Pinpoint the cell where the given text exists, returning its (X, Y) midpoint coordinate. 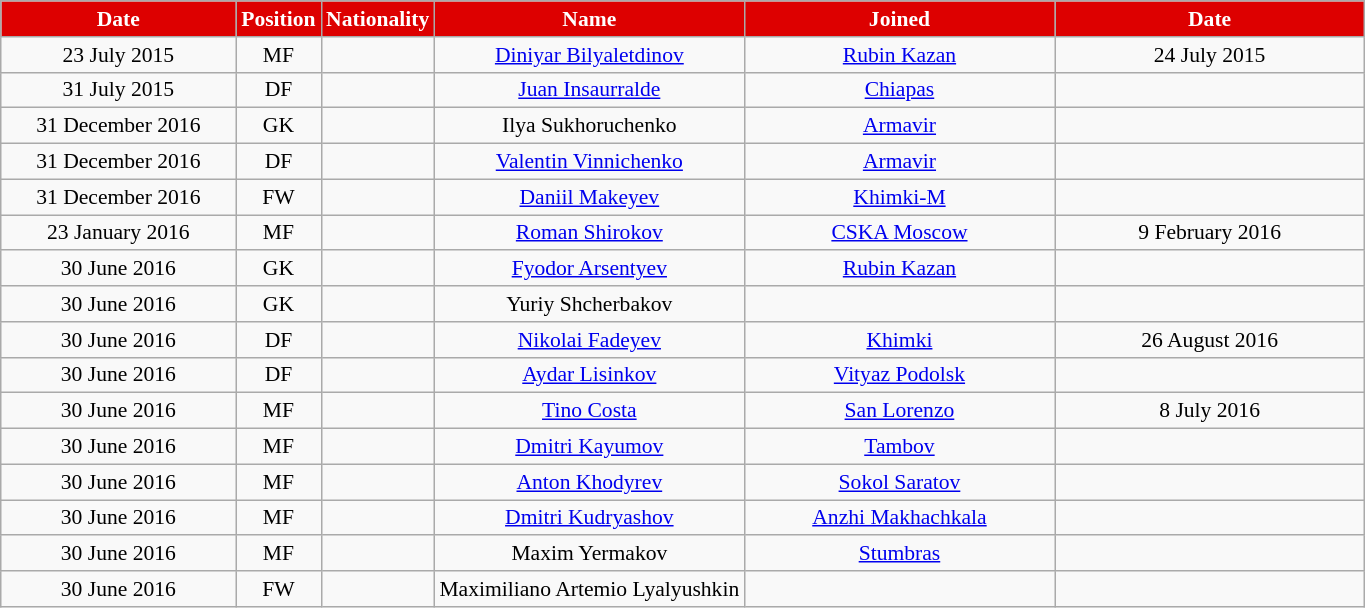
Ilya Sukhoruchenko (589, 126)
23 July 2015 (118, 55)
Khimki-M (899, 197)
Chiapas (899, 90)
Stumbras (899, 554)
24 July 2015 (1210, 55)
Anton Khodyrev (589, 482)
Tambov (899, 447)
Valentin Vinnichenko (589, 162)
Nikolai Fadeyev (589, 340)
Khimki (899, 340)
26 August 2016 (1210, 340)
Tino Costa (589, 411)
Maximiliano Artemio Lyalyushkin (589, 589)
Name (589, 19)
Position (278, 19)
Dmitri Kayumov (589, 447)
Aydar Lisinkov (589, 375)
23 January 2016 (118, 233)
Dmitri Kudryashov (589, 518)
Nationality (378, 19)
8 July 2016 (1210, 411)
Fyodor Arsentyev (589, 269)
Diniyar Bilyaletdinov (589, 55)
CSKA Moscow (899, 233)
Maxim Yermakov (589, 554)
San Lorenzo (899, 411)
Juan Insaurralde (589, 90)
Yuriy Shcherbakov (589, 304)
Vityaz Podolsk (899, 375)
Roman Shirokov (589, 233)
31 July 2015 (118, 90)
Anzhi Makhachkala (899, 518)
Joined (899, 19)
9 February 2016 (1210, 233)
Sokol Saratov (899, 482)
Daniil Makeyev (589, 197)
